Return the (X, Y) coordinate for the center point of the cell that contains the specified text.  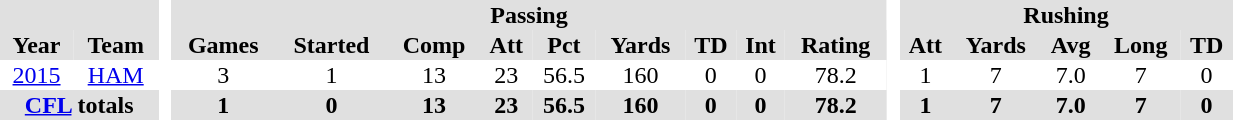
Games (223, 45)
3 (223, 75)
Year (36, 45)
CFL totals (79, 105)
HAM (116, 75)
2015 (36, 75)
Team (116, 45)
Passing (529, 15)
Comp (434, 45)
Started (331, 45)
Rushing (1066, 15)
Rating (836, 45)
Pct (564, 45)
Avg (1070, 45)
Int (761, 45)
Long (1141, 45)
